Find where the given text appears and provide that cell's center as [X, Y] coordinate. 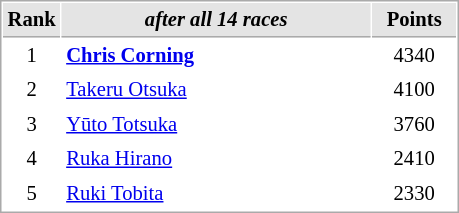
2 [32, 90]
Ruka Hirano [216, 158]
4 [32, 158]
3 [32, 124]
Takeru Otsuka [216, 90]
Ruki Tobita [216, 194]
2330 [414, 194]
2410 [414, 158]
Points [414, 20]
3760 [414, 124]
after all 14 races [216, 20]
Rank [32, 20]
Chris Corning [216, 56]
4100 [414, 90]
4340 [414, 56]
1 [32, 56]
Yūto Totsuka [216, 124]
5 [32, 194]
